Capture the cell that displays the provided text and extract its (x, y) central coordinate. 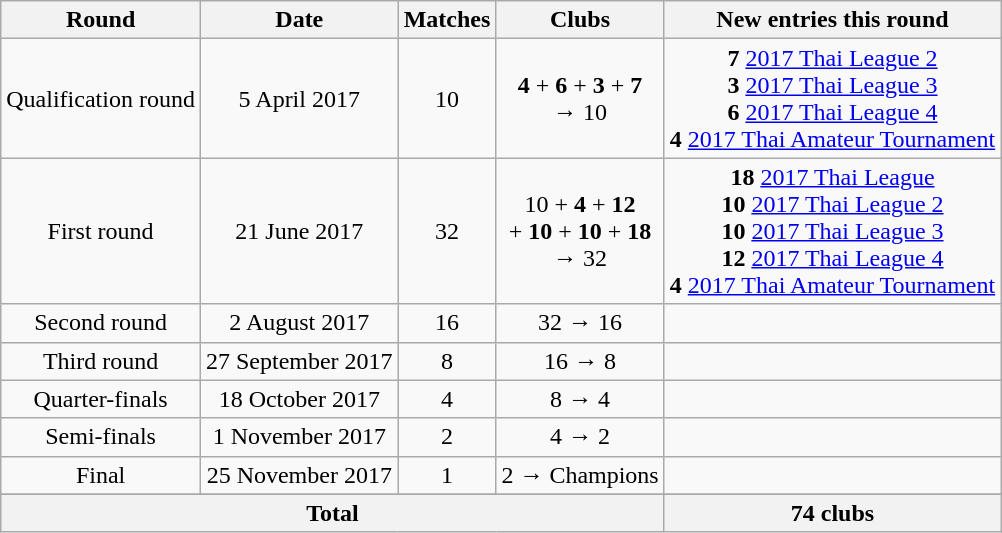
1 (447, 475)
Third round (101, 361)
New entries this round (832, 20)
74 clubs (832, 513)
Final (101, 475)
1 November 2017 (299, 437)
Total (332, 513)
16 (447, 323)
Semi-finals (101, 437)
Second round (101, 323)
25 November 2017 (299, 475)
18 2017 Thai League10 2017 Thai League 210 2017 Thai League 312 2017 Thai League 44 2017 Thai Amateur Tournament (832, 231)
First round (101, 231)
10 + 4 + 12+ 10 + 10 + 18→ 32 (580, 231)
32 → 16 (580, 323)
4 → 2 (580, 437)
10 (447, 98)
16 → 8 (580, 361)
27 September 2017 (299, 361)
Quarter-finals (101, 399)
32 (447, 231)
2 August 2017 (299, 323)
8 (447, 361)
Qualification round (101, 98)
21 June 2017 (299, 231)
2 → Champions (580, 475)
7 2017 Thai League 23 2017 Thai League 36 2017 Thai League 44 2017 Thai Amateur Tournament (832, 98)
Round (101, 20)
4 (447, 399)
4 + 6 + 3 + 7→ 10 (580, 98)
2 (447, 437)
8 → 4 (580, 399)
Clubs (580, 20)
Date (299, 20)
Matches (447, 20)
18 October 2017 (299, 399)
5 April 2017 (299, 98)
